For the text-containing cell, return its midpoint in [x, y] coordinate format. 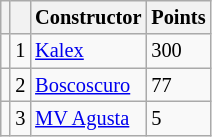
MV Agusta [88, 118]
Constructor [88, 17]
77 [178, 85]
5 [178, 118]
3 [20, 118]
2 [20, 85]
Points [178, 17]
Kalex [88, 51]
300 [178, 51]
Boscoscuro [88, 85]
1 [20, 51]
